Extract the [X, Y] coordinate from the center of the cell holding the provided text.  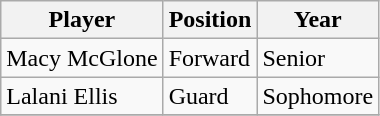
Position [210, 20]
Player [82, 20]
Guard [210, 96]
Forward [210, 58]
Lalani Ellis [82, 96]
Macy McGlone [82, 58]
Sophomore [318, 96]
Senior [318, 58]
Year [318, 20]
